Return (X, Y) of the center of cell containing provided text 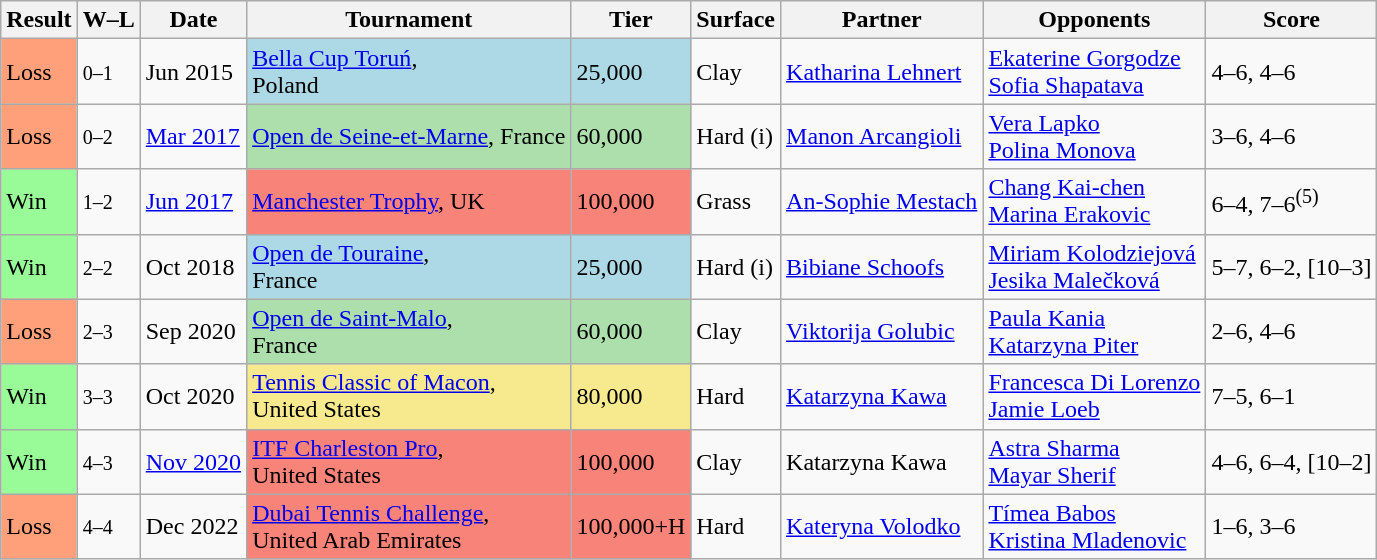
Dec 2022 (193, 526)
Jun 2017 (193, 202)
Grass (736, 202)
3–3 (108, 396)
Katharina Lehnert (882, 72)
Manchester Trophy, UK (409, 202)
Kateryna Volodko (882, 526)
Jun 2015 (193, 72)
4–3 (108, 462)
3–6, 4–6 (1292, 136)
Surface (736, 20)
Bibiane Schoofs (882, 266)
W–L (108, 20)
7–5, 6–1 (1292, 396)
1–2 (108, 202)
6–4, 7–6(5) (1292, 202)
An-Sophie Mestach (882, 202)
0–2 (108, 136)
Score (1292, 20)
Paula Kania Katarzyna Piter (1094, 332)
1–6, 3–6 (1292, 526)
Sep 2020 (193, 332)
Viktorija Golubic (882, 332)
Manon Arcangioli (882, 136)
Chang Kai-chen Marina Erakovic (1094, 202)
Date (193, 20)
Result (39, 20)
Tímea Babos Kristina Mladenovic (1094, 526)
5–7, 6–2, [10–3] (1292, 266)
4–6, 4–6 (1292, 72)
Miriam Kolodziejová Jesika Malečková (1094, 266)
Tier (631, 20)
Open de Touraine, France (409, 266)
ITF Charleston Pro, United States (409, 462)
Bella Cup Toruń, Poland (409, 72)
Vera Lapko Polina Monova (1094, 136)
4–4 (108, 526)
Opponents (1094, 20)
Nov 2020 (193, 462)
2–6, 4–6 (1292, 332)
Oct 2020 (193, 396)
Astra Sharma Mayar Sherif (1094, 462)
4–6, 6–4, [10–2] (1292, 462)
Mar 2017 (193, 136)
Tournament (409, 20)
Open de Seine-et-Marne, France (409, 136)
Oct 2018 (193, 266)
Tennis Classic of Macon, United States (409, 396)
80,000 (631, 396)
2–2 (108, 266)
Open de Saint-Malo, France (409, 332)
Francesca Di Lorenzo Jamie Loeb (1094, 396)
Dubai Tennis Challenge, United Arab Emirates (409, 526)
2–3 (108, 332)
Ekaterine Gorgodze Sofia Shapatava (1094, 72)
0–1 (108, 72)
Partner (882, 20)
100,000+H (631, 526)
